Capture the cell that displays the provided text and extract its (x, y) central coordinate. 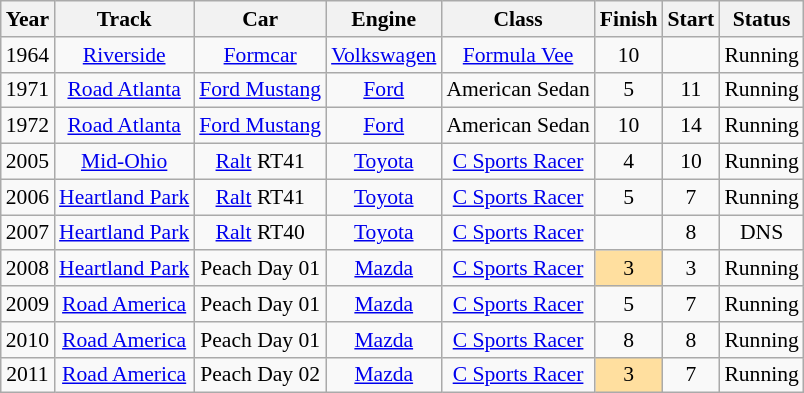
Peach Day 02 (260, 375)
2011 (28, 375)
11 (690, 90)
Formula Vee (518, 55)
Mid-Ohio (124, 162)
1972 (28, 126)
2006 (28, 197)
Car (260, 19)
2010 (28, 340)
Riverside (124, 55)
4 (629, 162)
Formcar (260, 55)
Year (28, 19)
2007 (28, 233)
Class (518, 19)
1971 (28, 90)
14 (690, 126)
2009 (28, 304)
Start (690, 19)
Status (761, 19)
1964 (28, 55)
2008 (28, 269)
2005 (28, 162)
Engine (384, 19)
Track (124, 19)
Volkswagen (384, 55)
Finish (629, 19)
DNS (761, 233)
Ralt RT40 (260, 233)
